Find where the given text appears and provide that cell's center as (X, Y) coordinate. 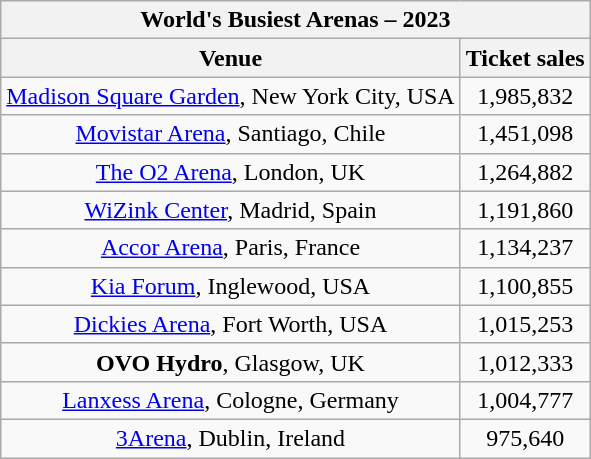
1,451,098 (525, 134)
World's Busiest Arenas – 2023 (296, 20)
1,015,253 (525, 324)
1,134,237 (525, 248)
Lanxess Arena, Cologne, Germany (230, 400)
975,640 (525, 438)
1,100,855 (525, 286)
3Arena, Dublin, Ireland (230, 438)
1,191,860 (525, 210)
1,012,333 (525, 362)
Kia Forum, Inglewood, USA (230, 286)
OVO Hydro, Glasgow, UK (230, 362)
Venue (230, 58)
Accor Arena, Paris, France (230, 248)
Dickies Arena, Fort Worth, USA (230, 324)
Madison Square Garden, New York City, USA (230, 96)
1,004,777 (525, 400)
1,985,832 (525, 96)
WiZink Center, Madrid, Spain (230, 210)
Ticket sales (525, 58)
1,264,882 (525, 172)
Movistar Arena, Santiago, Chile (230, 134)
The O2 Arena, London, UK (230, 172)
